Capture the cell that displays the provided text and extract its [X, Y] central coordinate. 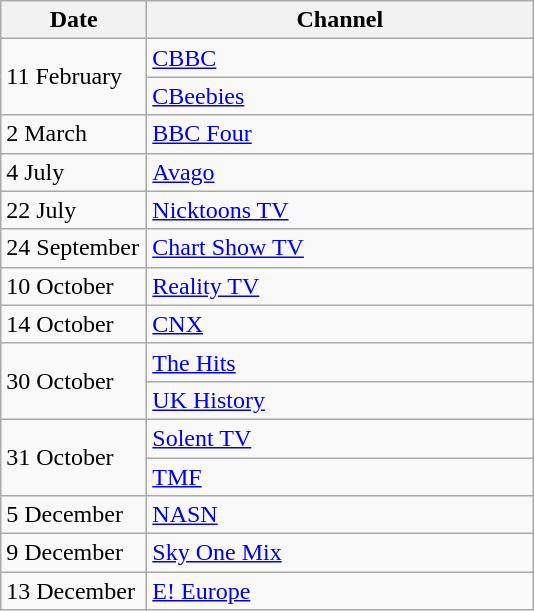
NASN [340, 515]
The Hits [340, 362]
Chart Show TV [340, 248]
10 October [74, 286]
Channel [340, 20]
UK History [340, 400]
31 October [74, 457]
Reality TV [340, 286]
4 July [74, 172]
E! Europe [340, 591]
14 October [74, 324]
13 December [74, 591]
TMF [340, 477]
Solent TV [340, 438]
BBC Four [340, 134]
CBBC [340, 58]
24 September [74, 248]
Avago [340, 172]
2 March [74, 134]
5 December [74, 515]
CBeebies [340, 96]
22 July [74, 210]
CNX [340, 324]
11 February [74, 77]
Nicktoons TV [340, 210]
30 October [74, 381]
Date [74, 20]
9 December [74, 553]
Sky One Mix [340, 553]
